Capture the cell that displays the provided text and extract its (X, Y) central coordinate. 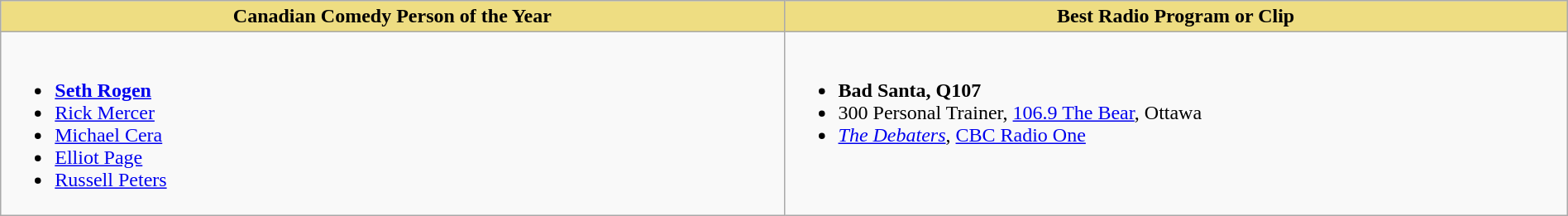
Canadian Comedy Person of the Year (392, 17)
Bad Santa, Q107300 Personal Trainer, 106.9 The Bear, OttawaThe Debaters, CBC Radio One (1176, 124)
Best Radio Program or Clip (1176, 17)
Seth RogenRick MercerMichael CeraElliot PageRussell Peters (392, 124)
